Return the [x, y] coordinate for the center point of the cell that contains the specified text.  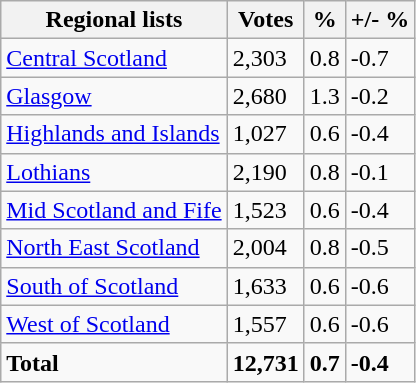
Central Scotland [114, 58]
Highlands and Islands [114, 134]
-0.5 [380, 248]
Votes [266, 20]
0.7 [324, 362]
12,731 [266, 362]
% [324, 20]
Glasgow [114, 96]
Lothians [114, 172]
Total [114, 362]
1,027 [266, 134]
1,523 [266, 210]
1,633 [266, 286]
Regional lists [114, 20]
1,557 [266, 324]
2,680 [266, 96]
2,303 [266, 58]
1.3 [324, 96]
North East Scotland [114, 248]
West of Scotland [114, 324]
2,004 [266, 248]
-0.1 [380, 172]
2,190 [266, 172]
South of Scotland [114, 286]
-0.2 [380, 96]
+/- % [380, 20]
-0.7 [380, 58]
Mid Scotland and Fife [114, 210]
